Output the [x, y] coordinate of the center of the cell containing the given text.  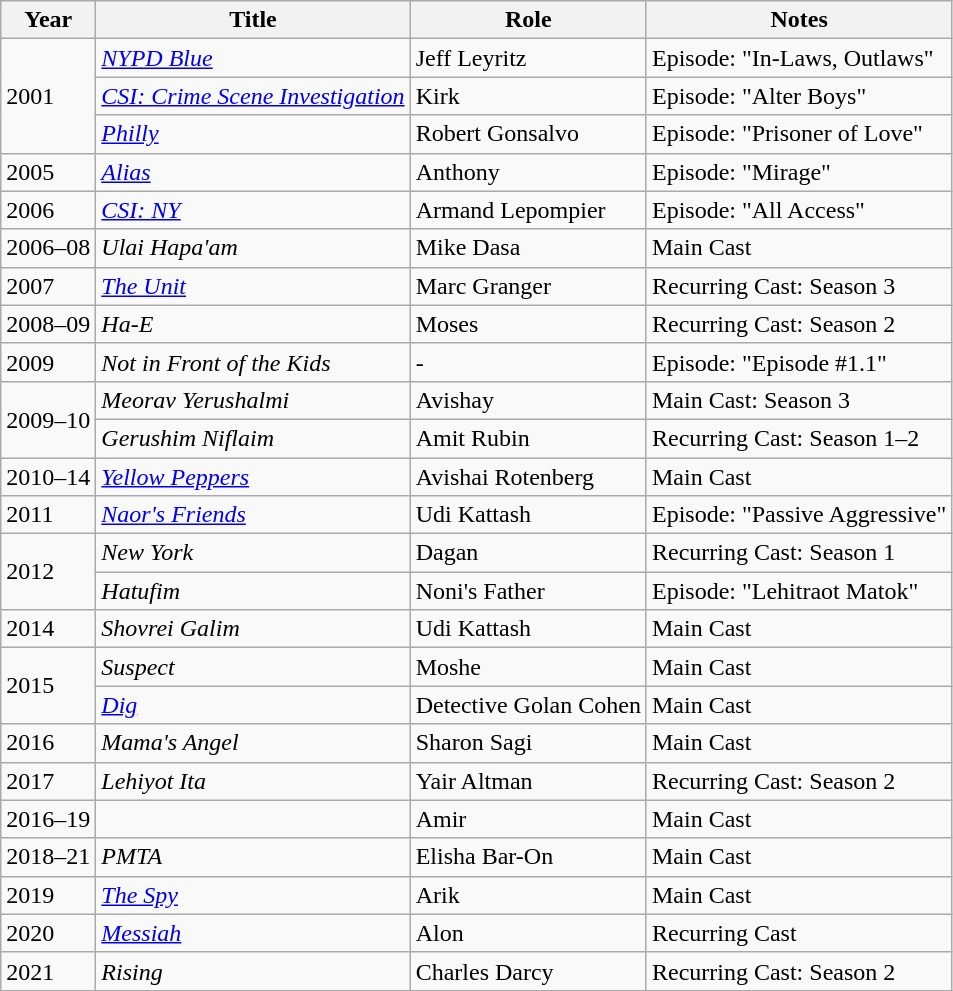
2009–10 [48, 419]
2006–08 [48, 248]
Dagan [528, 553]
2016–19 [48, 819]
Episode: "Mirage" [798, 172]
Marc Granger [528, 286]
2019 [48, 895]
Dig [253, 705]
Ha-E [253, 324]
Episode: "All Access" [798, 210]
2008–09 [48, 324]
2017 [48, 781]
Noni's Father [528, 591]
NYPD Blue [253, 58]
Recurring Cast [798, 933]
Year [48, 20]
Ulai Hapa'am [253, 248]
2001 [48, 96]
Avishay [528, 400]
Robert Gonsalvo [528, 134]
Kirk [528, 96]
Title [253, 20]
2015 [48, 686]
Meorav Yerushalmi [253, 400]
The Spy [253, 895]
2018–21 [48, 857]
Role [528, 20]
Main Cast: Season 3 [798, 400]
Rising [253, 971]
Arik [528, 895]
- [528, 362]
CSI: NY [253, 210]
2012 [48, 572]
Episode: "Passive Aggressive" [798, 515]
Philly [253, 134]
Lehiyot Ita [253, 781]
Episode: "Alter Boys" [798, 96]
Charles Darcy [528, 971]
Amit Rubin [528, 438]
Moses [528, 324]
Anthony [528, 172]
Episode: "Prisoner of Love" [798, 134]
2021 [48, 971]
Jeff Leyritz [528, 58]
PMTA [253, 857]
Detective Golan Cohen [528, 705]
Recurring Cast: Season 1 [798, 553]
Notes [798, 20]
Amir [528, 819]
Gerushim Niflaim [253, 438]
2006 [48, 210]
Suspect [253, 667]
2011 [48, 515]
Avishai Rotenberg [528, 477]
Episode: "Lehitraot Matok" [798, 591]
Episode: "Episode #1.1" [798, 362]
2007 [48, 286]
Mama's Angel [253, 743]
Armand Lepompier [528, 210]
Alias [253, 172]
Recurring Cast: Season 1–2 [798, 438]
2014 [48, 629]
2005 [48, 172]
Hatufim [253, 591]
Alon [528, 933]
Recurring Cast: Season 3 [798, 286]
Sharon Sagi [528, 743]
The Unit [253, 286]
Naor's Friends [253, 515]
Yair Altman [528, 781]
Messiah [253, 933]
Mike Dasa [528, 248]
Elisha Bar-On [528, 857]
2009 [48, 362]
2016 [48, 743]
Moshe [528, 667]
Yellow Peppers [253, 477]
New York [253, 553]
Shovrei Galim [253, 629]
2010–14 [48, 477]
Not in Front of the Kids [253, 362]
2020 [48, 933]
Episode: "In-Laws, Outlaws" [798, 58]
CSI: Crime Scene Investigation [253, 96]
